Capture the cell that displays the provided text and extract its (x, y) central coordinate. 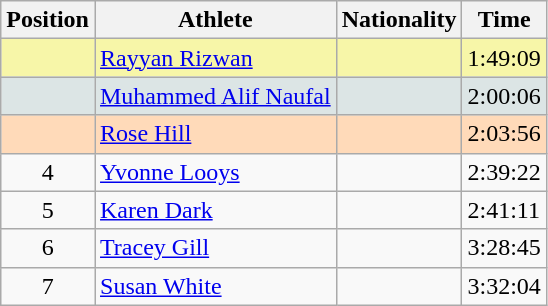
2:39:22 (504, 172)
Yvonne Looys (215, 172)
Karen Dark (215, 210)
Position (48, 20)
Rose Hill (215, 134)
2:03:56 (504, 134)
2:41:11 (504, 210)
4 (48, 172)
Susan White (215, 286)
Rayyan Rizwan (215, 58)
7 (48, 286)
Muhammed Alif Naufal (215, 96)
Time (504, 20)
5 (48, 210)
1:49:09 (504, 58)
6 (48, 248)
Nationality (399, 20)
3:32:04 (504, 286)
3:28:45 (504, 248)
Tracey Gill (215, 248)
Athlete (215, 20)
2:00:06 (504, 96)
